Scan for the cell matching the given text and deliver its [X, Y] coordinate at center. 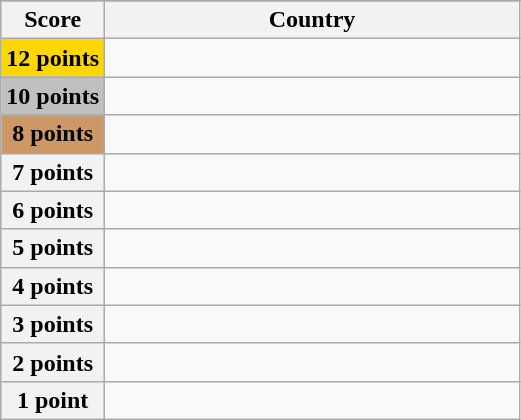
12 points [53, 58]
6 points [53, 210]
8 points [53, 134]
Country [312, 20]
Score [53, 20]
10 points [53, 96]
7 points [53, 172]
4 points [53, 286]
5 points [53, 248]
2 points [53, 362]
3 points [53, 324]
1 point [53, 400]
